Capture the cell that displays the provided text and extract its [X, Y] central coordinate. 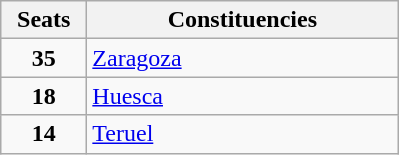
Seats [44, 20]
Huesca [242, 96]
35 [44, 58]
Teruel [242, 134]
Constituencies [242, 20]
14 [44, 134]
18 [44, 96]
Zaragoza [242, 58]
